Capture the cell that displays the provided text and extract its [X, Y] central coordinate. 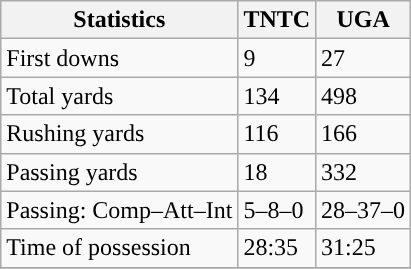
134 [277, 96]
31:25 [364, 248]
166 [364, 134]
5–8–0 [277, 210]
Time of possession [120, 248]
9 [277, 58]
Total yards [120, 96]
27 [364, 58]
UGA [364, 20]
Rushing yards [120, 134]
28:35 [277, 248]
TNTC [277, 20]
332 [364, 172]
First downs [120, 58]
Passing: Comp–Att–Int [120, 210]
Passing yards [120, 172]
18 [277, 172]
116 [277, 134]
498 [364, 96]
28–37–0 [364, 210]
Statistics [120, 20]
